Locate the cell with the specified text and output its (x, y) center coordinate. 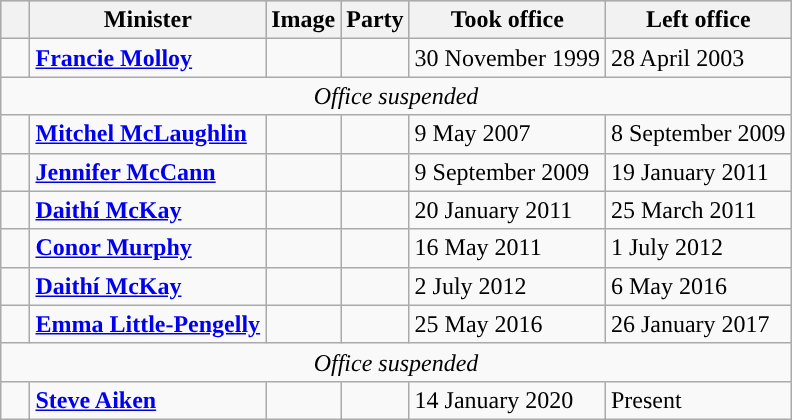
Left office (698, 20)
Conor Murphy (148, 248)
Jennifer McCann (148, 172)
19 January 2011 (698, 172)
Steve Aiken (148, 400)
25 May 2016 (507, 324)
Mitchel McLaughlin (148, 134)
Took office (507, 20)
16 May 2011 (507, 248)
Francie Molloy (148, 58)
20 January 2011 (507, 210)
Minister (148, 20)
25 March 2011 (698, 210)
9 September 2009 (507, 172)
Party (375, 20)
26 January 2017 (698, 324)
2 July 2012 (507, 286)
Emma Little-Pengelly (148, 324)
9 May 2007 (507, 134)
1 July 2012 (698, 248)
28 April 2003 (698, 58)
8 September 2009 (698, 134)
Present (698, 400)
14 January 2020 (507, 400)
Image (304, 20)
30 November 1999 (507, 58)
6 May 2016 (698, 286)
